Capture the cell that displays the provided text and extract its (x, y) central coordinate. 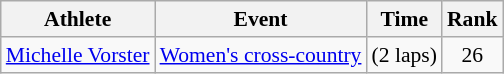
Rank (472, 19)
26 (472, 55)
Women's cross-country (261, 55)
(2 laps) (404, 55)
Event (261, 19)
Time (404, 19)
Athlete (78, 19)
Michelle Vorster (78, 55)
